Output the [x, y] coordinate of the center of the cell containing the given text.  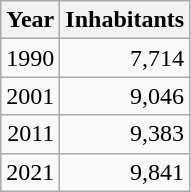
2011 [30, 134]
2001 [30, 96]
7,714 [125, 58]
1990 [30, 58]
9,841 [125, 172]
9,046 [125, 96]
2021 [30, 172]
Year [30, 20]
9,383 [125, 134]
Inhabitants [125, 20]
